Return (x, y) of the center of cell containing provided text 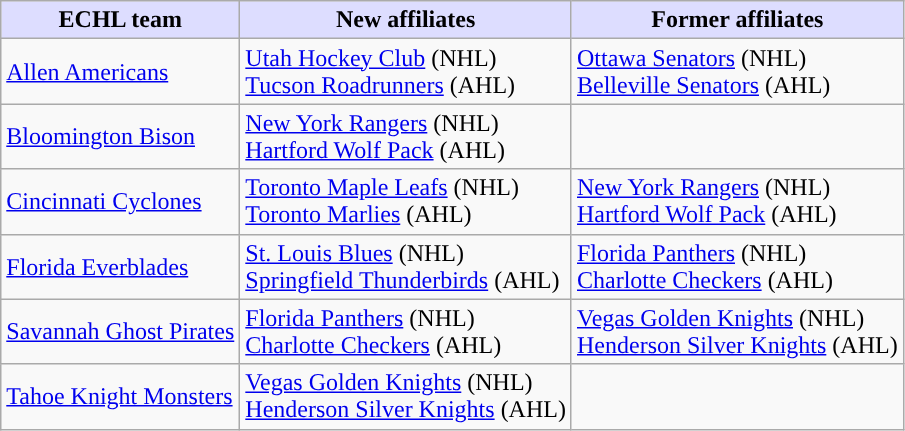
New affiliates (406, 20)
St. Louis Blues (NHL) Springfield Thunderbirds (AHL) (406, 266)
Tahoe Knight Monsters (120, 396)
Cincinnati Cyclones (120, 202)
Savannah Ghost Pirates (120, 332)
Ottawa Senators (NHL) Belleville Senators (AHL) (737, 72)
Utah Hockey Club (NHL) Tucson Roadrunners (AHL) (406, 72)
Former affiliates (737, 20)
Bloomington Bison (120, 136)
ECHL team (120, 20)
Allen Americans (120, 72)
Toronto Maple Leafs (NHL) Toronto Marlies (AHL) (406, 202)
Florida Everblades (120, 266)
